Extract the (X, Y) coordinate from the center of the cell holding the provided text.  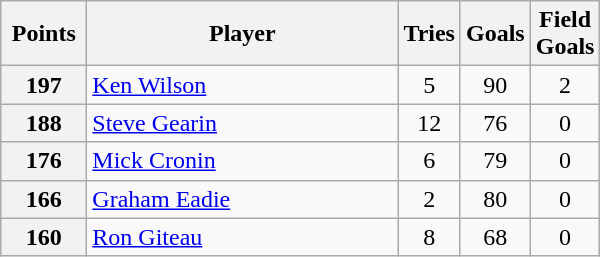
Ken Wilson (242, 85)
188 (44, 123)
Tries (430, 34)
Points (44, 34)
68 (495, 237)
79 (495, 161)
Player (242, 34)
160 (44, 237)
12 (430, 123)
Steve Gearin (242, 123)
76 (495, 123)
80 (495, 199)
166 (44, 199)
Ron Giteau (242, 237)
Field Goals (565, 34)
90 (495, 85)
Graham Eadie (242, 199)
8 (430, 237)
Mick Cronin (242, 161)
Goals (495, 34)
6 (430, 161)
197 (44, 85)
176 (44, 161)
5 (430, 85)
